Scan for the cell matching the given text and deliver its [x, y] coordinate at center. 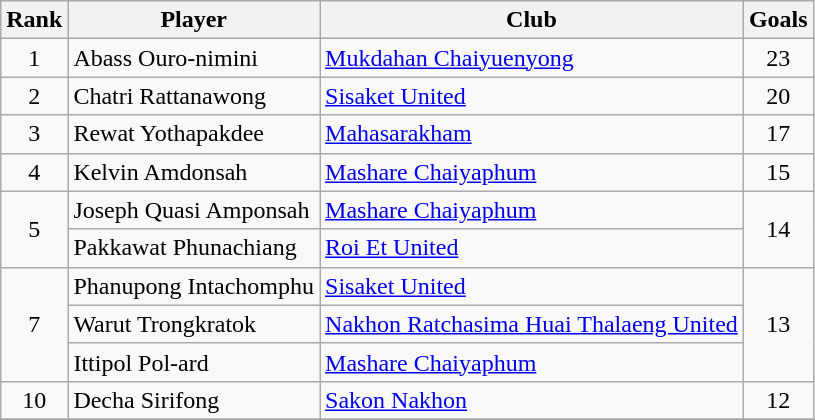
Sakon Nakhon [532, 400]
Warut Trongkratok [194, 324]
Joseph Quasi Amponsah [194, 210]
13 [778, 324]
5 [34, 229]
4 [34, 172]
2 [34, 96]
12 [778, 400]
Phanupong Intachomphu [194, 286]
Pakkawat Phunachiang [194, 248]
Rewat Yothapakdee [194, 134]
Chatri Rattanawong [194, 96]
Player [194, 20]
23 [778, 58]
15 [778, 172]
Club [532, 20]
14 [778, 229]
Abass Ouro-nimini [194, 58]
Goals [778, 20]
17 [778, 134]
20 [778, 96]
Kelvin Amdonsah [194, 172]
10 [34, 400]
Mahasarakham [532, 134]
Mukdahan Chaiyuenyong [532, 58]
Rank [34, 20]
1 [34, 58]
Roi Et United [532, 248]
3 [34, 134]
Decha Sirifong [194, 400]
7 [34, 324]
Nakhon Ratchasima Huai Thalaeng United [532, 324]
Ittipol Pol-ard [194, 362]
